Determine the [X, Y] coordinate at the center of the cell enclosing the given text.  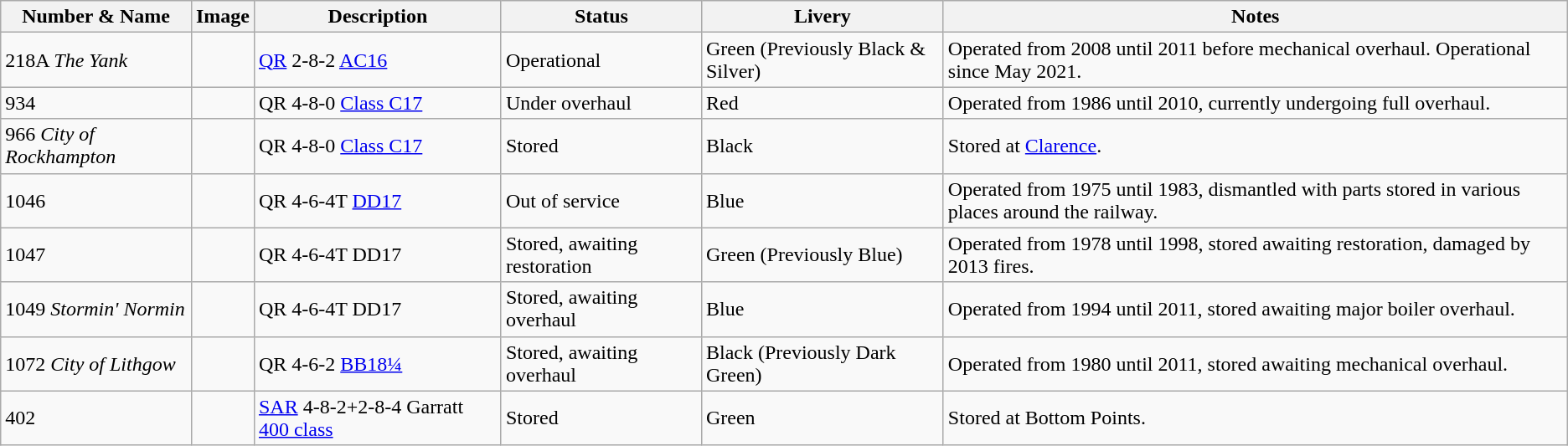
Under overhaul [601, 103]
Stored, awaiting restoration [601, 254]
Notes [1255, 17]
Green (Previously Blue) [823, 254]
Black (Previously Dark Green) [823, 363]
SAR 4‑8‑2+2‑8‑4 Garratt 400 class [377, 418]
Black [823, 146]
Operated from 1994 until 2011, stored awaiting major boiler overhaul. [1255, 310]
Operated from 1986 until 2010, currently undergoing full overhaul. [1255, 103]
Stored at Clarence. [1255, 146]
QR 4-6-2 BB18¼ [377, 363]
1046 [96, 201]
Number & Name [96, 17]
966 City of Rockhampton [96, 146]
Operated from 1975 until 1983, dismantled with parts stored in various places around the railway. [1255, 201]
QR 2-8-2 AC16 [377, 60]
Operated from 1978 until 1998, stored awaiting restoration, damaged by 2013 fires. [1255, 254]
Livery [823, 17]
Operated from 2008 until 2011 before mechanical overhaul. Operational since May 2021. [1255, 60]
Green (Previously Black & Silver) [823, 60]
402 [96, 418]
Operated from 1980 until 2011, stored awaiting mechanical overhaul. [1255, 363]
Green [823, 418]
Operational [601, 60]
Description [377, 17]
1049 Stormin' Normin [96, 310]
218A The Yank [96, 60]
Status [601, 17]
934 [96, 103]
Red [823, 103]
Stored at Bottom Points. [1255, 418]
Image [223, 17]
1072 City of Lithgow [96, 363]
Out of service [601, 201]
1047 [96, 254]
